Return the [X, Y] coordinate for the center point of the cell that contains the specified text.  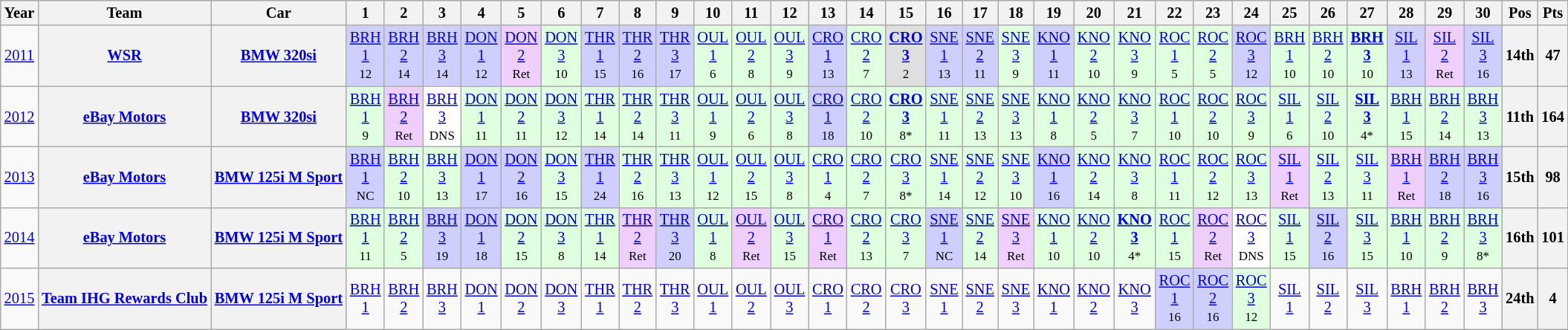
BRH29 [1445, 238]
16 [944, 13]
OUL2Ret [751, 238]
15 [905, 13]
101 [1552, 238]
OUL19 [713, 117]
SIL1Ret [1289, 177]
BRH218 [1445, 177]
KNO18 [1054, 117]
CRO2 [866, 299]
OUL28 [751, 56]
2013 [19, 177]
THR2Ret [638, 238]
CRO37 [905, 238]
KNO37 [1135, 117]
WSR [125, 56]
OUL26 [751, 117]
11 [751, 13]
14 [866, 13]
SIL113 [1407, 56]
THR1 [600, 299]
OUL2 [751, 299]
2012 [19, 117]
SIL315 [1367, 238]
CRO118 [828, 117]
OUL18 [713, 238]
SIL311 [1367, 177]
SIL16 [1289, 117]
DON117 [482, 177]
ROC15 [1175, 56]
KNO39 [1135, 56]
KNO1 [1054, 299]
19 [1054, 13]
DON211 [521, 117]
BRH112 [366, 56]
SIL1 [1289, 299]
Team IHG Rewards Club [125, 299]
1 [366, 13]
THR214 [638, 117]
SIL2Ret [1445, 56]
CRO1 [828, 299]
THR3 [675, 299]
OUL315 [790, 238]
SNE39 [1016, 56]
THR311 [675, 117]
CRO1Ret [828, 238]
20 [1094, 13]
DON3 [561, 299]
24th [1520, 299]
24 [1251, 13]
CRO113 [828, 56]
SIL316 [1483, 56]
SNE213 [980, 117]
BRH314 [442, 56]
BRH38* [1483, 238]
THR320 [675, 238]
SIL213 [1328, 177]
CRO32 [905, 56]
10 [713, 13]
BRH2Ret [404, 117]
DON310 [561, 56]
29 [1445, 13]
27 [1367, 13]
BRH115 [1407, 117]
KNO25 [1094, 117]
17 [980, 13]
ROC313 [1251, 177]
KNO214 [1094, 177]
30 [1483, 13]
KNO110 [1054, 238]
BRH319 [442, 238]
25 [1289, 13]
DON215 [521, 238]
5 [521, 13]
DON216 [521, 177]
OUL112 [713, 177]
SIL115 [1289, 238]
CRO210 [866, 117]
9 [675, 13]
BRH19 [366, 117]
THR313 [675, 177]
SNE211 [980, 56]
SIL3 [1367, 299]
26 [1328, 13]
SNE214 [980, 238]
OUL16 [713, 56]
SNE212 [980, 177]
SNE113 [944, 56]
ROC115 [1175, 238]
12 [790, 13]
2014 [19, 238]
Car [279, 13]
DON2 [521, 299]
BRH316 [1483, 177]
ROC212 [1213, 177]
BRH1NC [366, 177]
BRH111 [366, 238]
ROC111 [1175, 177]
ROC2Ret [1213, 238]
ROC116 [1175, 299]
OUL215 [751, 177]
THR115 [600, 56]
DON111 [482, 117]
BRH25 [404, 238]
DON112 [482, 56]
DON1 [482, 299]
SNE3 [1016, 299]
ROC3DNS [1251, 238]
SNE310 [1016, 177]
Team [125, 13]
SNE1NC [944, 238]
DON315 [561, 177]
KNO34* [1135, 238]
ROC25 [1213, 56]
SIL210 [1328, 117]
SIL216 [1328, 238]
BRH310 [1367, 56]
SNE313 [1016, 117]
3 [442, 13]
THR2 [638, 299]
Pos [1520, 13]
OUL39 [790, 56]
OUL1 [713, 299]
KNO116 [1054, 177]
6 [561, 13]
DON118 [482, 238]
DON312 [561, 117]
47 [1552, 56]
DON2Ret [521, 56]
21 [1135, 13]
11th [1520, 117]
CRO3 [905, 299]
18 [1016, 13]
SNE111 [944, 117]
THR317 [675, 56]
ROC39 [1251, 117]
CRO213 [866, 238]
DON38 [561, 238]
164 [1552, 117]
2011 [19, 56]
BRH1Ret [1407, 177]
THR124 [600, 177]
SNE3Ret [1016, 238]
OUL3 [790, 299]
ROC110 [1175, 117]
14th [1520, 56]
Year [19, 13]
KNO111 [1054, 56]
Pts [1552, 13]
ROC216 [1213, 299]
2 [404, 13]
KNO2 [1094, 299]
98 [1552, 177]
2015 [19, 299]
SNE2 [980, 299]
SIL34* [1367, 117]
28 [1407, 13]
22 [1175, 13]
7 [600, 13]
8 [638, 13]
15th [1520, 177]
13 [828, 13]
KNO3 [1135, 299]
SIL2 [1328, 299]
CRO14 [828, 177]
ROC210 [1213, 117]
16th [1520, 238]
BRH3DNS [442, 117]
SNE114 [944, 177]
23 [1213, 13]
KNO38 [1135, 177]
SNE1 [944, 299]
